Scan for the cell matching the given text and deliver its [X, Y] coordinate at center. 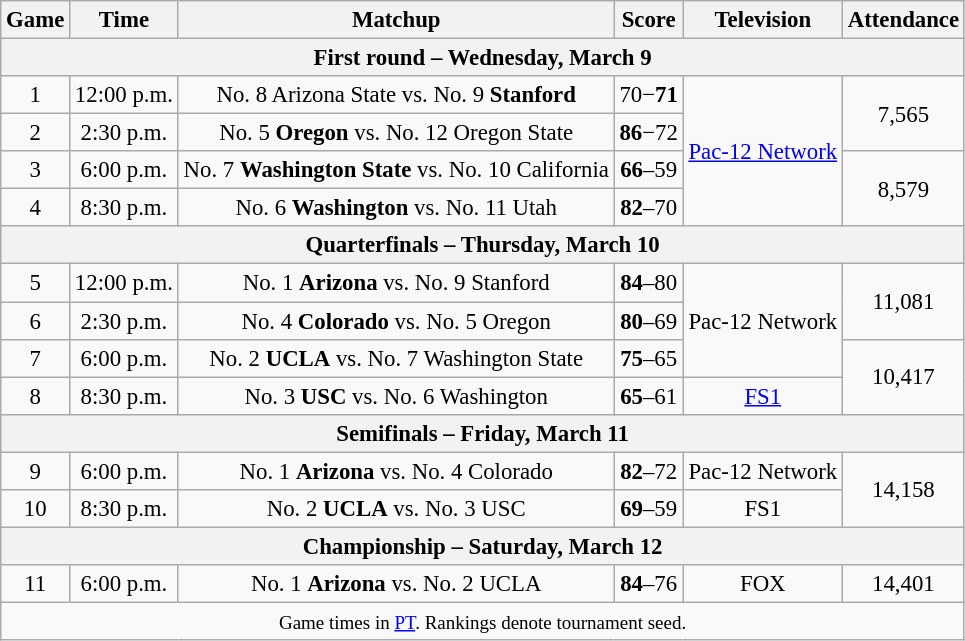
No. 7 Washington State vs. No. 10 California [396, 170]
65–61 [648, 396]
No. 3 USC vs. No. 6 Washington [396, 396]
7 [36, 358]
8,579 [903, 188]
5 [36, 283]
66–59 [648, 170]
Score [648, 20]
2 [36, 133]
84–76 [648, 584]
86−72 [648, 133]
FOX [762, 584]
Attendance [903, 20]
Game times in PT. Rankings denote tournament seed. [483, 621]
7,565 [903, 114]
No. 1 Arizona vs. No. 4 Colorado [396, 471]
No. 1 Arizona vs. No. 9 Stanford [396, 283]
80–69 [648, 321]
Game [36, 20]
No. 6 Washington vs. No. 11 Utah [396, 208]
8 [36, 396]
No. 8 Arizona State vs. No. 9 Stanford [396, 95]
3 [36, 170]
9 [36, 471]
4 [36, 208]
No. 5 Oregon vs. No. 12 Oregon State [396, 133]
82–70 [648, 208]
Time [124, 20]
1 [36, 95]
No. 1 Arizona vs. No. 2 UCLA [396, 584]
84–80 [648, 283]
69–59 [648, 509]
6 [36, 321]
Semifinals – Friday, March 11 [483, 433]
Quarterfinals – Thursday, March 10 [483, 245]
Television [762, 20]
No. 2 UCLA vs. No. 7 Washington State [396, 358]
70−71 [648, 95]
11 [36, 584]
14,158 [903, 490]
11,081 [903, 302]
82–72 [648, 471]
14,401 [903, 584]
10,417 [903, 376]
No. 2 UCLA vs. No. 3 USC [396, 509]
First round – Wednesday, March 9 [483, 58]
75–65 [648, 358]
10 [36, 509]
No. 4 Colorado vs. No. 5 Oregon [396, 321]
Matchup [396, 20]
Championship – Saturday, March 12 [483, 546]
